Determine the (x, y) coordinate at the center of the cell enclosing the given text.  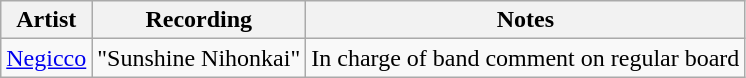
Negicco (46, 58)
In charge of band comment on regular board (526, 58)
Recording (199, 20)
Notes (526, 20)
Artist (46, 20)
"Sunshine Nihonkai" (199, 58)
